Pinpoint the cell where the given text exists, returning its (x, y) midpoint coordinate. 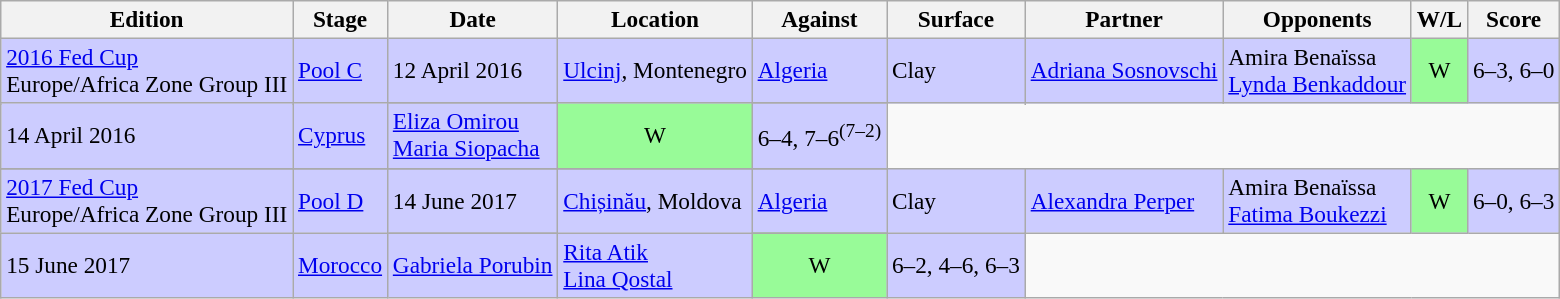
W/L (1439, 19)
Rita Atik Lina Qostal (655, 264)
6–2, 4–6, 6–3 (956, 264)
Against (819, 19)
6–3, 6–0 (1513, 70)
6–4, 7–6(7–2) (819, 136)
12 April 2016 (472, 70)
Pool D (340, 200)
Stage (340, 19)
Gabriela Porubin (472, 264)
6–0, 6–3 (1513, 200)
Partner (1124, 19)
Edition (147, 19)
2017 Fed Cup Europe/Africa Zone Group III (147, 200)
14 April 2016 (147, 136)
Adriana Sosnovschi (1124, 70)
Pool C (340, 70)
Surface (956, 19)
Opponents (1318, 19)
14 June 2017 (472, 200)
Ulcinj, Montenegro (655, 70)
Cyprus (340, 136)
Location (655, 19)
Amira Benaïssa Lynda Benkaddour (1318, 70)
Alexandra Perper (1124, 200)
2016 Fed Cup Europe/Africa Zone Group III (147, 70)
Eliza Omirou Maria Siopacha (472, 136)
Score (1513, 19)
15 June 2017 (147, 264)
Chișinău, Moldova (655, 200)
Amira Benaïssa Fatima Boukezzi (1318, 200)
Morocco (340, 264)
Date (472, 19)
